Scan for the cell matching the given text and deliver its [X, Y] coordinate at center. 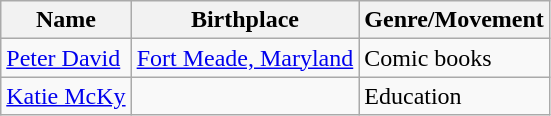
Fort Meade, Maryland [245, 58]
Katie McKy [66, 96]
Name [66, 20]
Comic books [454, 58]
Peter David [66, 58]
Education [454, 96]
Birthplace [245, 20]
Genre/Movement [454, 20]
